Identify which cell holds the provided text, then report its [X, Y] central coordinate. 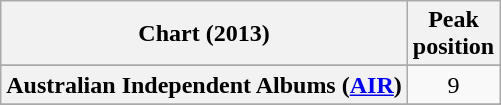
Chart (2013) [204, 34]
9 [453, 85]
Australian Independent Albums (AIR) [204, 85]
Peakposition [453, 34]
